Pinpoint the cell where the given text exists, returning its [x, y] midpoint coordinate. 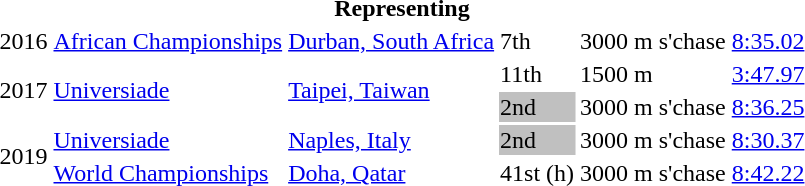
7th [538, 41]
Naples, Italy [392, 140]
Taipei, Taiwan [392, 90]
African Championships [168, 41]
Durban, South Africa [392, 41]
11th [538, 74]
1500 m [654, 74]
